Scan for the cell matching the given text and deliver its (X, Y) coordinate at center. 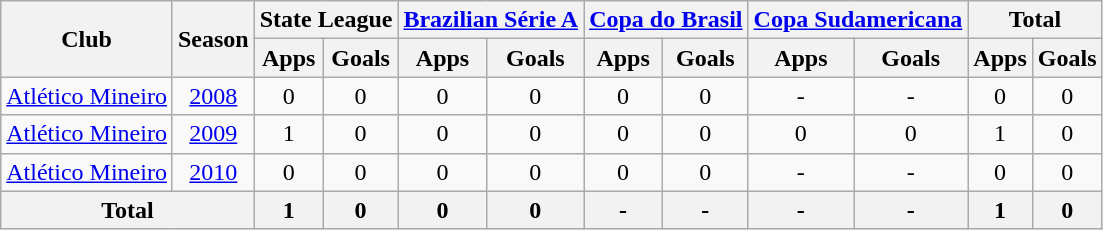
Brazilian Série A (491, 20)
State League (326, 20)
Copa Sudamericana (858, 20)
2010 (213, 172)
Copa do Brasil (666, 20)
2008 (213, 96)
Club (87, 39)
2009 (213, 134)
Season (213, 39)
